For the text-containing cell, return its midpoint in (x, y) coordinate format. 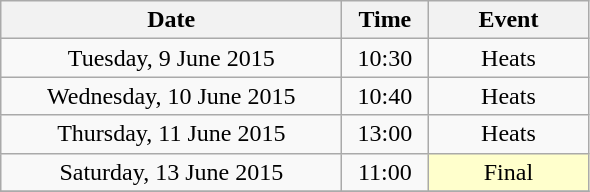
13:00 (385, 134)
Saturday, 13 June 2015 (172, 172)
Final (508, 172)
Time (385, 20)
10:30 (385, 58)
10:40 (385, 96)
Wednesday, 10 June 2015 (172, 96)
Thursday, 11 June 2015 (172, 134)
Event (508, 20)
Date (172, 20)
Tuesday, 9 June 2015 (172, 58)
11:00 (385, 172)
